Search for the cell housing the specified text and yield its (X, Y) center coordinate. 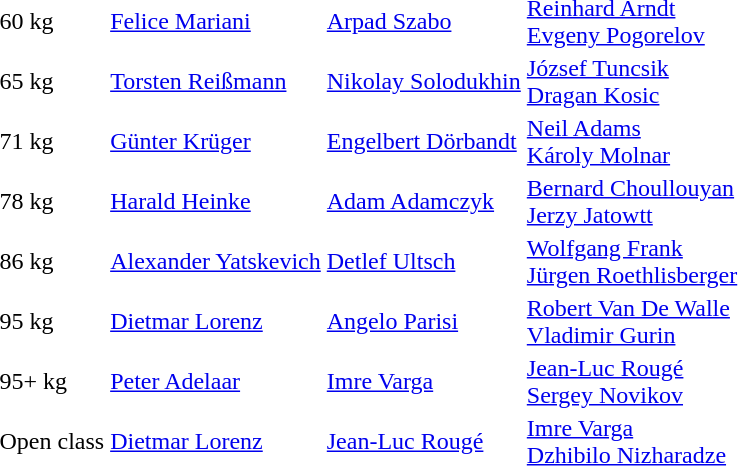
Peter Adelaar (216, 382)
Jean-Luc RougéSergey Novikov (632, 382)
Torsten Reißmann (216, 82)
Neil AdamsKároly Molnar (632, 142)
Adam Adamczyk (424, 202)
Angelo Parisi (424, 322)
Engelbert Dörbandt (424, 142)
József TuncsikDragan Kosic (632, 82)
Dietmar Lorenz (216, 322)
Nikolay Solodukhin (424, 82)
Wolfgang FrankJürgen Roethlisberger (632, 262)
Robert Van De WalleVladimir Gurin (632, 322)
Harald Heinke (216, 202)
Günter Krüger (216, 142)
Bernard ChoullouyanJerzy Jatowtt (632, 202)
Alexander Yatskevich (216, 262)
Detlef Ultsch (424, 262)
Imre Varga (424, 382)
